For the text-containing cell, return its midpoint in (x, y) coordinate format. 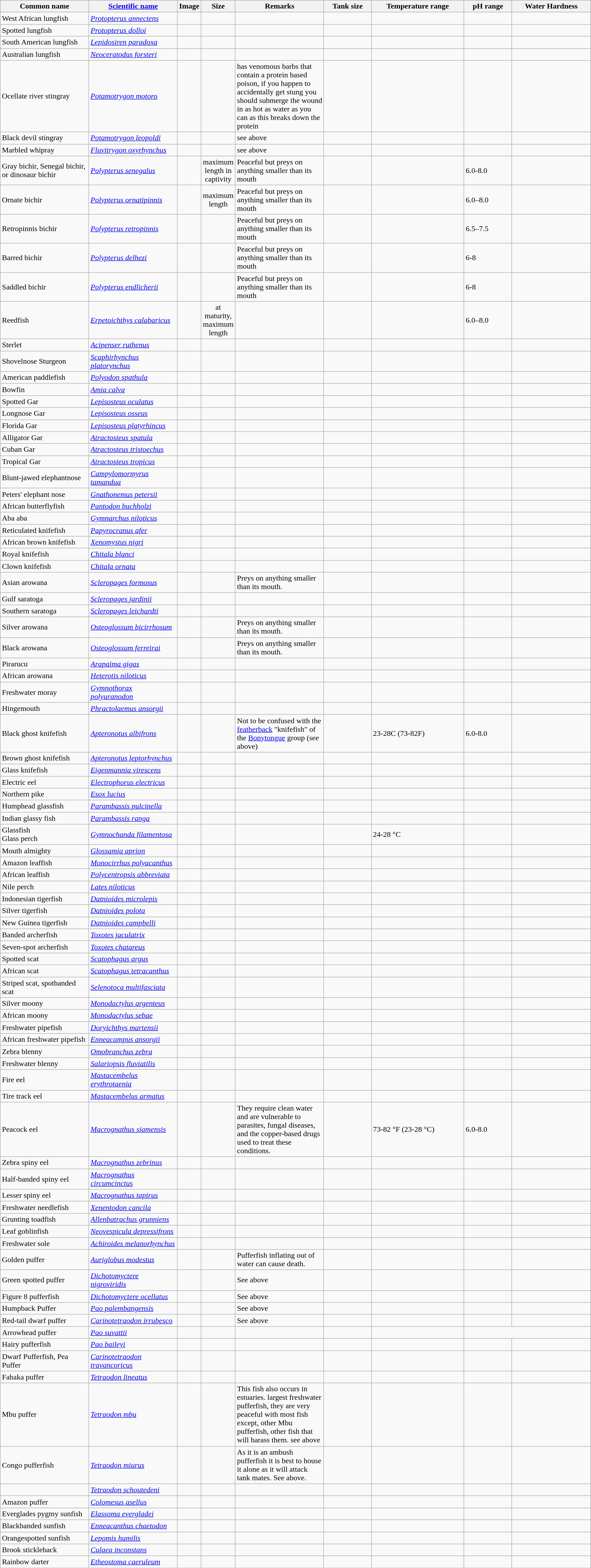
Spotted Gar (45, 402)
Lepidosiren paradoxa (133, 42)
African butterflyfish (45, 506)
Scaphirhynchus platorynchus (133, 361)
Gray bichir, Senegal bichir, or dinosaur bichir (45, 170)
Monodactylus argenteus (133, 1004)
Lepisosteus platyrhincus (133, 426)
Osteoglossum ferreirai (133, 648)
Apteronotus albifrons (133, 733)
Pufferfish inflating out of water can cause death. (280, 1260)
Scleropages jardinii (133, 599)
Green spotted puffer (45, 1280)
Toxotes jaculatrix (133, 935)
Water Hardness (551, 6)
Blackbanded sunfish (45, 1526)
Grunting toadfish (45, 1219)
Golden puffer (45, 1260)
Arapaima gigas (133, 664)
Black ghost knifefish (45, 733)
Xenomystus nigri (133, 542)
Electrophorus electricus (133, 782)
Dichotomyctere ocellatus (133, 1297)
Everglades pygmy sunfish (45, 1514)
Protopterus dolloi (133, 30)
Phractolaemus ansorgii (133, 708)
Freshwater pipefish (45, 1028)
Polypterus delhezi (133, 258)
Peacock eel (45, 1130)
Esox lucius (133, 794)
Gymnochanda filamentosa (133, 835)
Banded archerfish (45, 935)
Longnose Gar (45, 414)
Figure 8 pufferfish (45, 1297)
Seven-spot archerfish (45, 947)
Aba aba (45, 518)
Carinotetraodon irrubesco (133, 1321)
Selenotoca multifasciata (133, 987)
Macrognathus zebrinus (133, 1163)
Lates niloticus (133, 887)
Monodactylus sebae (133, 1016)
Auriglobus modestus (133, 1260)
Mbu puffer (45, 1415)
Common name (45, 6)
Northern pike (45, 794)
Glass knifefish (45, 770)
Spotted lungfish (45, 30)
Saddled bichir (45, 287)
Osteoglossum bicirrhosum (133, 627)
Black devil stingray (45, 138)
Toxotes chatareus (133, 947)
Ornate bichir (45, 200)
Atractosteus tropicus (133, 462)
Indian glassy fish (45, 818)
Scientific name (133, 6)
Rainbow darter (45, 1562)
Pao suvattii (133, 1333)
Tetraodon miurus (133, 1465)
Monocirrhus polyacanthus (133, 863)
Colomesus asellus (133, 1502)
American paddlefish (45, 378)
Culaea inconstans (133, 1550)
Tank size (348, 6)
They require clean water and are vulnerable to parasites, fungal diseases, and the copper-based drugs used to treat these conditions. (280, 1130)
Tetraodon mbu (133, 1415)
Leaf goblinfish (45, 1231)
Amazon puffer (45, 1502)
Size (218, 6)
Congo pufferfish (45, 1465)
Carinotetraodon travancoricus (133, 1361)
Red-tail dwarf puffer (45, 1321)
6.5–7.5 (488, 229)
maximum length in captivity (218, 170)
Freshwater moray (45, 692)
Humphead glassfish (45, 806)
Gnathonemus petersii (133, 494)
Fluvitrygon oxyrhynchus (133, 150)
Ocellate river stingray (45, 96)
Lepisosteus oculatus (133, 402)
Temperature range (418, 6)
Polypterus retropinnis (133, 229)
Campylomormyrus tamandua (133, 478)
Datnioides microlepis (133, 899)
Zebra blenny (45, 1052)
African moony (45, 1016)
Datnioides polota (133, 911)
Black arowana (45, 648)
African leaffish (45, 875)
Australian lungfish (45, 54)
Chitala ornata (133, 566)
Pirarucu (45, 664)
24-28 °C (418, 835)
Nile perch (45, 887)
Zebra spiny eel (45, 1163)
Doryichthys martensii (133, 1028)
Scleropages leichardti (133, 611)
New Guinea tigerfish (45, 923)
Brook stickleback (45, 1550)
Sterlet (45, 345)
Scatophagus tetracanthus (133, 971)
Shovelnose Sturgeon (45, 361)
Silver moony (45, 1004)
Fire eel (45, 1080)
As it is an ambush pufferfish it is best to house it alone as it will attack tank mates. See above. (280, 1465)
Potamotrygon motoro (133, 96)
Tire track eel (45, 1096)
Freshwater blenny (45, 1064)
pH range (488, 6)
Polypterus senegalus (133, 170)
West African lungfish (45, 18)
Reedfish (45, 320)
African scat (45, 971)
Freshwater needlefish (45, 1207)
maximum length (218, 200)
Brown ghost knifefish (45, 758)
Blunt-jawed elephantnose (45, 478)
Scleropages formosus (133, 583)
Marbled whipray (45, 150)
Alligator Gar (45, 438)
Mastacembelus armatus (133, 1096)
Fahaka puffer (45, 1377)
Papyrocranus afer (133, 530)
Gulf saratoga (45, 599)
Elassoma evergladei (133, 1514)
Tetraodon lineatus (133, 1377)
Dwarf Pufferfish, Pea Puffer (45, 1361)
Mouth almighty (45, 851)
Xenentodon cancila (133, 1207)
Enneacanthus chaetodon (133, 1526)
Datnioides campbelli (133, 923)
Erpetoichthys calabaricus (133, 320)
at maturity, maximum length (218, 320)
Royal knifefish (45, 554)
Potamotrygon leopoldi (133, 138)
Mastacembelus erythrotaenia (133, 1080)
Polypterus ornatipinnis (133, 200)
Eigenmannia virescens (133, 770)
South American lungfish (45, 42)
Electric eel (45, 782)
Tropical Gar (45, 462)
Neovespicula depressifrons (133, 1231)
Spotted scat (45, 959)
Gymnarchus niloticus (133, 518)
Omobranchus zebra (133, 1052)
Polyodon spathula (133, 378)
Lepisosteus osseus (133, 414)
Freshwater sole (45, 1243)
Image (189, 6)
Macrognathus siamensis (133, 1130)
Humpback Puffer (45, 1309)
Reticulated knifefish (45, 530)
Silver tigerfish (45, 911)
Enneacampus ansorgii (133, 1040)
Retropinnis bichir (45, 229)
Not to be confused with the featherback "knifefish" of the Bonytongue group (see above) (280, 733)
Dichotomyctere nigroviridis (133, 1280)
GlassfishGlass perch (45, 835)
23-28C (73-82F) (418, 733)
Heterotis niloticus (133, 676)
Chitala blanci (133, 554)
Striped scat, spotbanded scat (45, 987)
Hingemouth (45, 708)
Silver arowana (45, 627)
African arowana (45, 676)
Gymnothorax polyuranodon (133, 692)
Apteronotus leptorhynchus (133, 758)
Etheostoma caeruleum (133, 1562)
Orangespotted sunfish (45, 1538)
Remarks (280, 6)
Peters' elephant nose (45, 494)
Amia calva (133, 390)
Lepomis humilis (133, 1538)
Neoceratodus forsteri (133, 54)
Scatophagus argus (133, 959)
Asian arowana (45, 583)
Atractosteus tristoechus (133, 450)
Florida Gar (45, 426)
Macrognathus circumcinctus (133, 1179)
Pantodon buchholzi (133, 506)
Pao baileyi (133, 1344)
Lesser spiny eel (45, 1195)
Salariopsis fluviatilis (133, 1064)
Acipenser ruthenus (133, 345)
Atractosteus spatula (133, 438)
73-82 °F (23-28 °C) (418, 1130)
Glossamia aprion (133, 851)
African brown knifefish (45, 542)
Half-banded spiny eel (45, 1179)
Macrognathus tapirus (133, 1195)
Pao palembangensis (133, 1309)
Cuban Gar (45, 450)
Achiroides melanorhynchus (133, 1243)
Parambassis pulcinella (133, 806)
Amazon leaffish (45, 863)
Barred bichir (45, 258)
Polycentropsis abbreviata (133, 875)
Polypterus endlicherii (133, 287)
Protopterus annectens (133, 18)
Bowfin (45, 390)
Clown knifefish (45, 566)
Hairy pufferfish (45, 1344)
Parambassis ranga (133, 818)
Southern saratoga (45, 611)
Arrowhead puffer (45, 1333)
African freshwater pipefish (45, 1040)
Allenbatrachus grunniens (133, 1219)
Indonesian tigerfish (45, 899)
Tetraodon schoutedeni (133, 1490)
